Provide the (X, Y) coordinate of the cell's center where the given text is located.  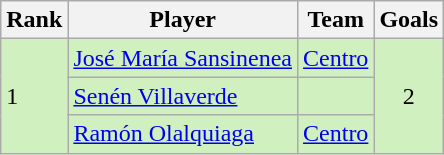
Senén Villaverde (183, 96)
Rank (34, 20)
1 (34, 96)
2 (409, 96)
José María Sansinenea (183, 58)
Team (336, 20)
Ramón Olalquiaga (183, 134)
Goals (409, 20)
Player (183, 20)
